Detect which cell encompasses the target text, then output its [x, y] center coordinate. 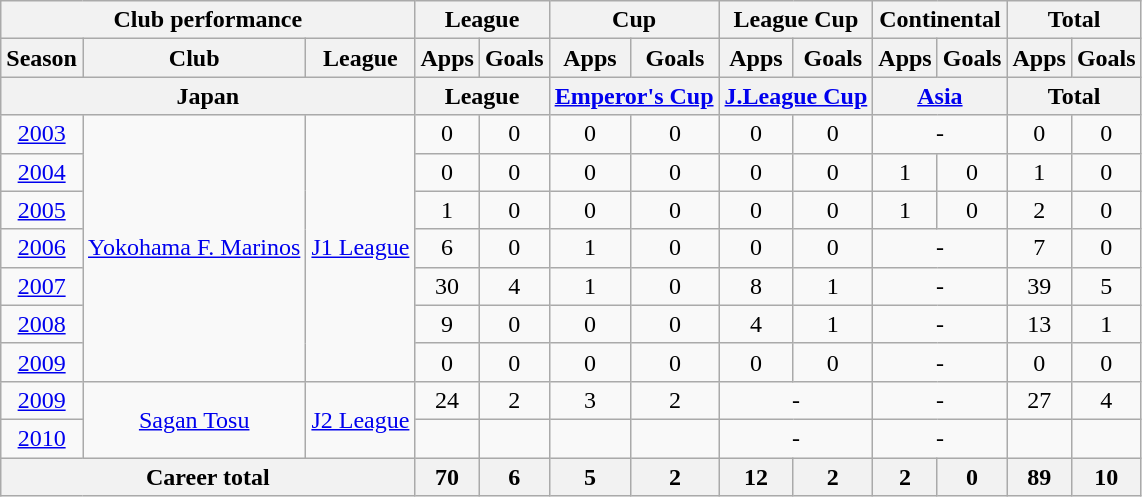
Japan [208, 96]
3 [590, 400]
Career total [208, 477]
89 [1039, 477]
Club [194, 58]
2006 [42, 248]
Season [42, 58]
League Cup [796, 20]
Sagan Tosu [194, 419]
10 [1106, 477]
7 [1039, 248]
30 [447, 286]
27 [1039, 400]
2005 [42, 210]
Continental [940, 20]
2007 [42, 286]
2004 [42, 172]
2010 [42, 438]
24 [447, 400]
13 [1039, 324]
Emperor's Cup [634, 96]
Asia [940, 96]
39 [1039, 286]
Cup [634, 20]
70 [447, 477]
2003 [42, 134]
J.League Cup [796, 96]
9 [447, 324]
8 [756, 286]
12 [756, 477]
J1 League [360, 248]
Yokohama F. Marinos [194, 248]
J2 League [360, 419]
2008 [42, 324]
Club performance [208, 20]
